Locate the cell with the specified text and output its (x, y) center coordinate. 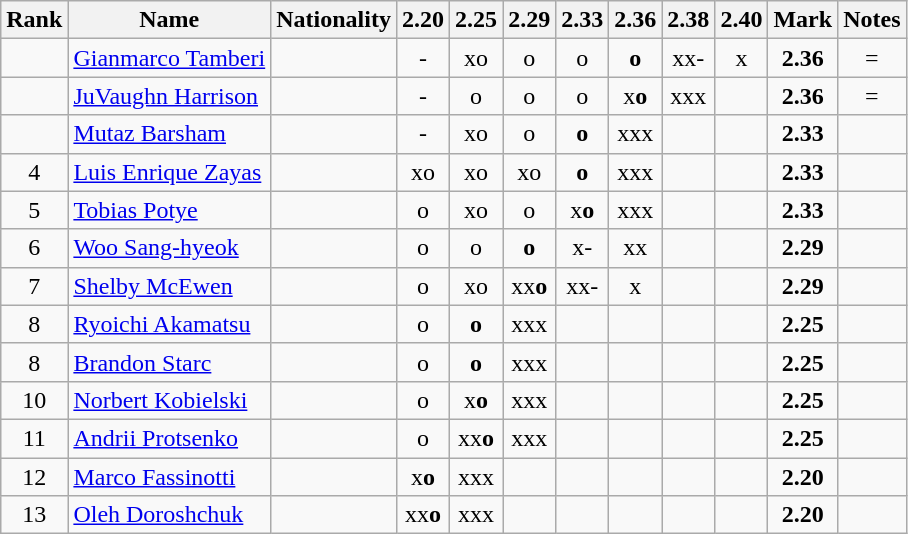
Mark (803, 20)
Mutaz Barsham (170, 134)
13 (34, 515)
Luis Enrique Zayas (170, 172)
xx (636, 248)
7 (34, 286)
Notes (872, 20)
Name (170, 20)
Marco Fassinotti (170, 477)
10 (34, 400)
Rank (34, 20)
Oleh Doroshchuk (170, 515)
Nationality (334, 20)
11 (34, 438)
Shelby McEwen (170, 286)
2.38 (688, 20)
Woo Sang-hyeok (170, 248)
Ryoichi Akamatsu (170, 324)
4 (34, 172)
Norbert Kobielski (170, 400)
2.40 (742, 20)
Andrii Protsenko (170, 438)
12 (34, 477)
5 (34, 210)
Tobias Potye (170, 210)
Brandon Starc (170, 362)
JuVaughn Harrison (170, 96)
x- (582, 248)
6 (34, 248)
Gianmarco Tamberi (170, 58)
